From the cell containing the given text, extract its center point as [x, y] coordinate. 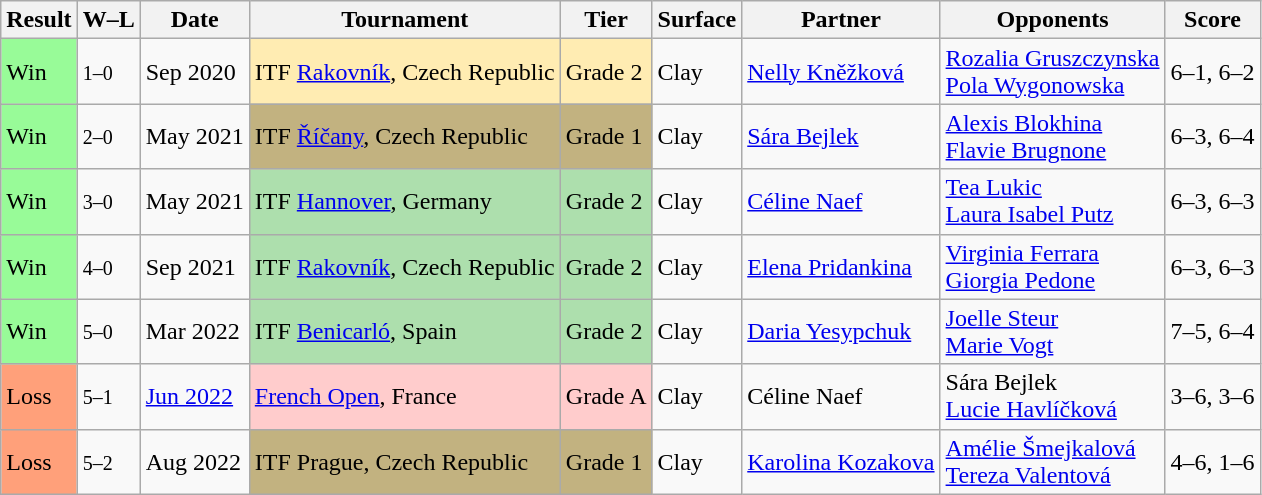
Grade A [606, 396]
ITF Benicarló, Spain [404, 332]
French Open, France [404, 396]
6–3, 6–4 [1212, 136]
Partner [841, 20]
3–0 [108, 202]
ITF Prague, Czech Republic [404, 462]
Date [194, 20]
Tournament [404, 20]
Score [1212, 20]
1–0 [108, 72]
5–1 [108, 396]
Rozalia Gruszczynska Pola Wygonowska [1052, 72]
4–6, 1–6 [1212, 462]
Sára Bejlek Lucie Havlíčková [1052, 396]
W–L [108, 20]
Tier [606, 20]
Jun 2022 [194, 396]
Amélie Šmejkalová Tereza Valentová [1052, 462]
3–6, 3–6 [1212, 396]
Result [39, 20]
5–0 [108, 332]
Karolina Kozakova [841, 462]
Joelle Steur Marie Vogt [1052, 332]
Mar 2022 [194, 332]
Nelly Kněžková [841, 72]
ITF Hannover, Germany [404, 202]
Virginia Ferrara Giorgia Pedone [1052, 266]
Sep 2021 [194, 266]
Aug 2022 [194, 462]
Opponents [1052, 20]
5–2 [108, 462]
ITF Říčany, Czech Republic [404, 136]
Tea Lukic Laura Isabel Putz [1052, 202]
Sep 2020 [194, 72]
4–0 [108, 266]
Sára Bejlek [841, 136]
Surface [697, 20]
7–5, 6–4 [1212, 332]
2–0 [108, 136]
Elena Pridankina [841, 266]
Alexis Blokhina Flavie Brugnone [1052, 136]
6–1, 6–2 [1212, 72]
Daria Yesypchuk [841, 332]
